Find where the given text appears and provide that cell's center as [x, y] coordinate. 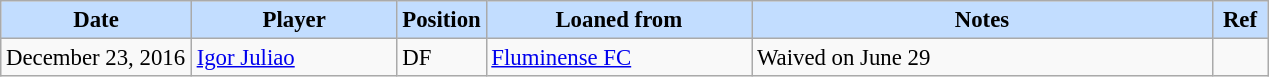
Ref [1240, 20]
December 23, 2016 [96, 58]
Player [294, 20]
Loaned from [619, 20]
Waived on June 29 [982, 58]
DF [442, 58]
Notes [982, 20]
Date [96, 20]
Igor Juliao [294, 58]
Position [442, 20]
Fluminense FC [619, 58]
